Pinpoint the cell where the given text exists, returning its (X, Y) midpoint coordinate. 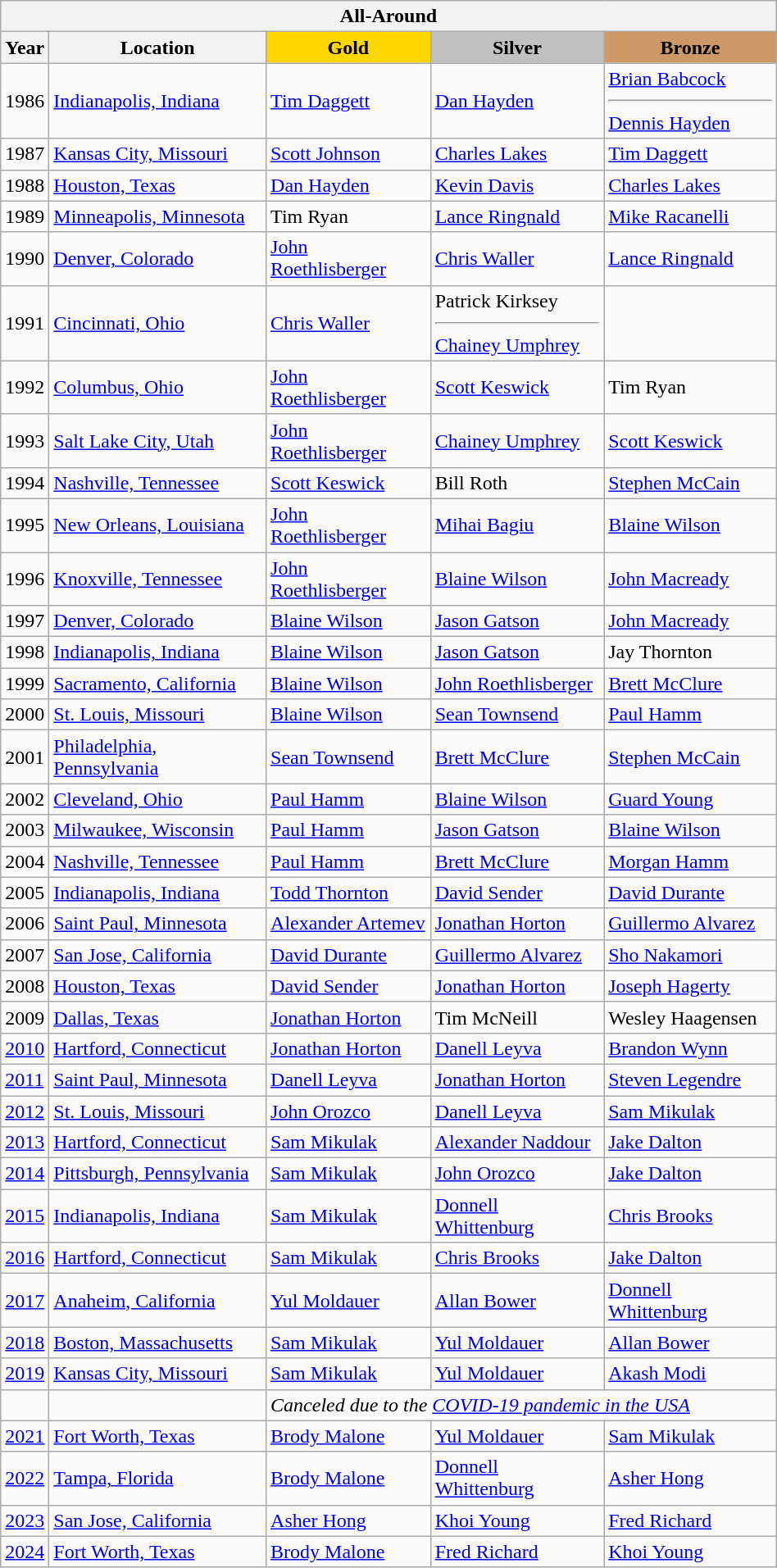
1994 (25, 483)
Cleveland, Ohio (157, 799)
1993 (25, 441)
Canceled due to the COVID-19 pandemic in the USA (521, 1405)
Steven Legendre (690, 1079)
1986 (25, 101)
Sacramento, California (157, 684)
Tampa, Florida (157, 1479)
Columbus, Ohio (157, 387)
2021 (25, 1436)
Morgan Hamm (690, 861)
Guard Young (690, 799)
2000 (25, 715)
Sho Nakamori (690, 955)
Akash Modi (690, 1374)
2022 (25, 1479)
1992 (25, 387)
2023 (25, 1520)
2024 (25, 1552)
Wesley Haagensen (690, 1017)
2004 (25, 861)
Bill Roth (517, 483)
1991 (25, 323)
Alexander Naddour (517, 1143)
2014 (25, 1174)
Pittsburgh, Pennsylvania (157, 1174)
Todd Thornton (349, 893)
Year (25, 48)
2019 (25, 1374)
2009 (25, 1017)
Joseph Hagerty (690, 986)
2005 (25, 893)
2015 (25, 1216)
2013 (25, 1143)
New Orleans, Louisiana (157, 525)
Bronze (690, 48)
Tim McNeill (517, 1017)
Chainey Umphrey (517, 441)
Jay Thornton (690, 652)
2010 (25, 1048)
Salt Lake City, Utah (157, 441)
1997 (25, 621)
1995 (25, 525)
Brandon Wynn (690, 1048)
2006 (25, 924)
Patrick KirkseyChainey Umphrey (517, 323)
Anaheim, California (157, 1300)
Milwaukee, Wisconsin (157, 830)
Philadelphia, Pennsylvania (157, 757)
2018 (25, 1343)
Dallas, Texas (157, 1017)
2017 (25, 1300)
1989 (25, 216)
2012 (25, 1111)
All-Around (388, 16)
1990 (25, 259)
1988 (25, 185)
2016 (25, 1258)
1998 (25, 652)
2008 (25, 986)
1996 (25, 579)
1987 (25, 154)
Knoxville, Tennessee (157, 579)
Mike Racanelli (690, 216)
Minneapolis, Minnesota (157, 216)
2001 (25, 757)
2002 (25, 799)
Mihai Bagiu (517, 525)
Brian BabcockDennis Hayden (690, 101)
Location (157, 48)
Scott Johnson (349, 154)
Cincinnati, Ohio (157, 323)
Silver (517, 48)
Kevin Davis (517, 185)
2011 (25, 1079)
2007 (25, 955)
2003 (25, 830)
Boston, Massachusetts (157, 1343)
Alexander Artemev (349, 924)
Gold (349, 48)
1999 (25, 684)
